Detect which cell encompasses the target text, then output its (X, Y) center coordinate. 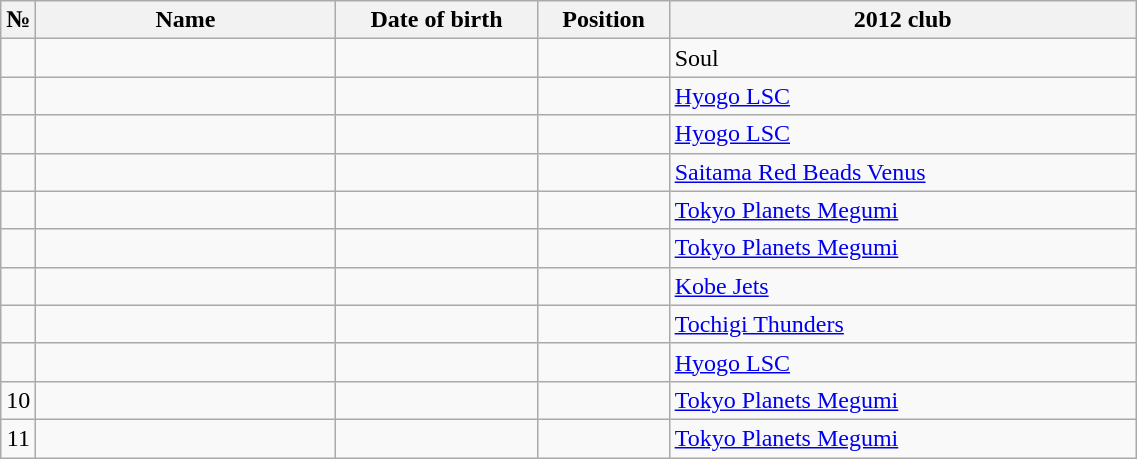
Saitama Red Beads Venus (902, 172)
Kobe Jets (902, 286)
Date of birth (436, 20)
Name (186, 20)
2012 club (902, 20)
№ (18, 20)
Position (604, 20)
Tochigi Thunders (902, 324)
Soul (902, 58)
11 (18, 438)
10 (18, 400)
